Identify which cell holds the provided text, then report its [X, Y] central coordinate. 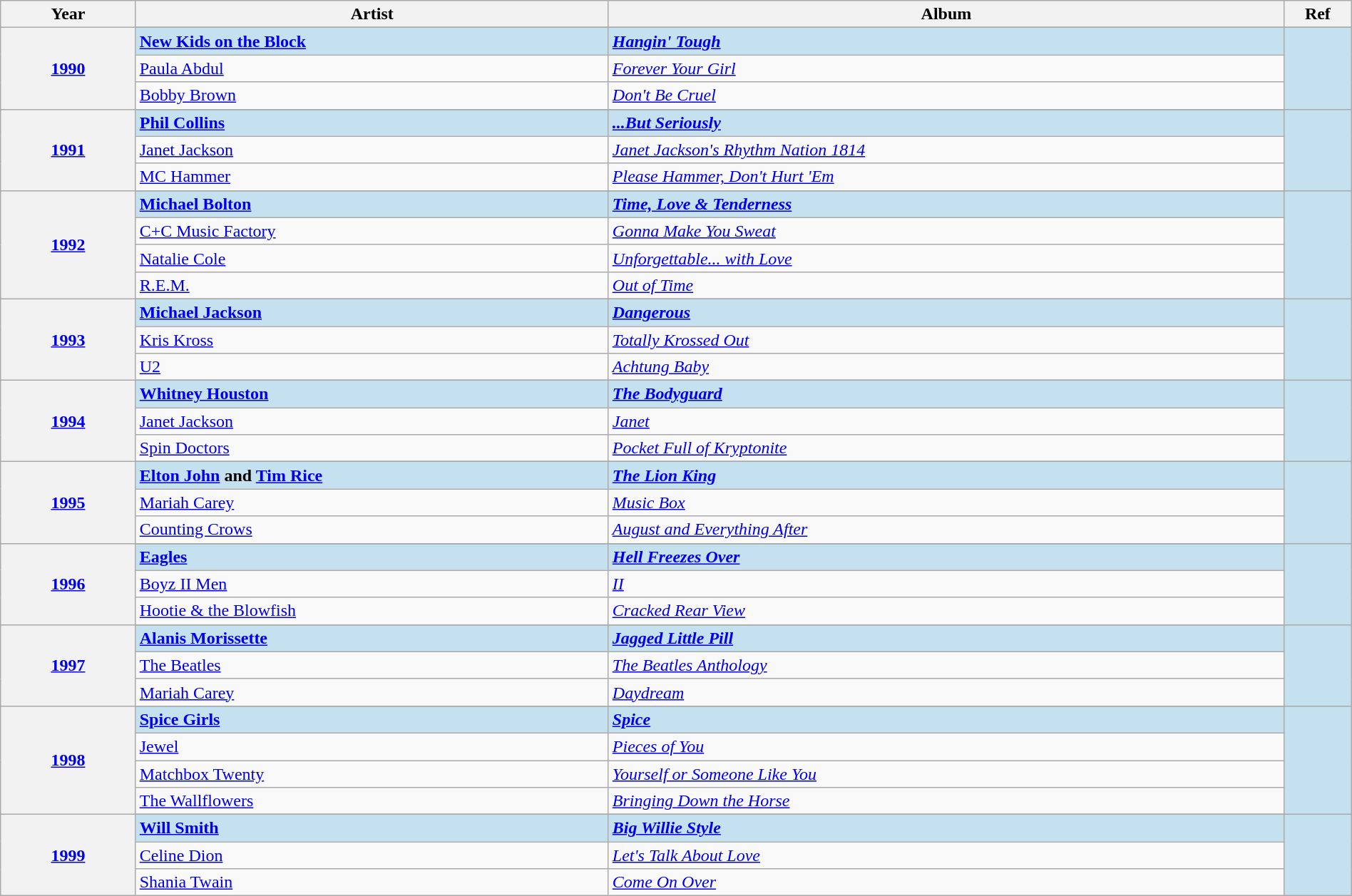
Yourself or Someone Like You [946, 773]
1994 [68, 421]
1999 [68, 855]
Time, Love & Tenderness [946, 204]
Janet Jackson's Rhythm Nation 1814 [946, 150]
Totally Krossed Out [946, 340]
C+C Music Factory [372, 231]
Cracked Rear View [946, 611]
Natalie Cole [372, 258]
Album [946, 14]
1990 [68, 68]
Achtung Baby [946, 367]
Elton John and Tim Rice [372, 475]
Kris Kross [372, 340]
Year [68, 14]
Big Willie Style [946, 828]
Pieces of You [946, 746]
Don't Be Cruel [946, 96]
1991 [68, 150]
Let's Talk About Love [946, 855]
Daydream [946, 692]
Gonna Make You Sweat [946, 231]
Phil Collins [372, 123]
Unforgettable... with Love [946, 258]
Please Hammer, Don't Hurt 'Em [946, 177]
Ref [1318, 14]
Out of Time [946, 285]
Paula Abdul [372, 68]
Bobby Brown [372, 96]
U2 [372, 367]
Forever Your Girl [946, 68]
1998 [68, 760]
Come On Over [946, 882]
Counting Crows [372, 530]
Boyz II Men [372, 584]
Artist [372, 14]
1993 [68, 339]
1995 [68, 503]
Dangerous [946, 312]
Spin Doctors [372, 448]
II [946, 584]
The Beatles [372, 665]
The Wallflowers [372, 801]
Bringing Down the Horse [946, 801]
Whitney Houston [372, 394]
Hell Freezes Over [946, 557]
Matchbox Twenty [372, 773]
Spice [946, 719]
The Lion King [946, 475]
Celine Dion [372, 855]
MC Hammer [372, 177]
Alanis Morissette [372, 638]
...But Seriously [946, 123]
Spice Girls [372, 719]
1992 [68, 244]
Pocket Full of Kryptonite [946, 448]
August and Everything After [946, 530]
Michael Bolton [372, 204]
Janet [946, 421]
Hangin' Tough [946, 41]
1997 [68, 665]
Jewel [372, 746]
Eagles [372, 557]
1996 [68, 584]
Hootie & the Blowfish [372, 611]
Shania Twain [372, 882]
R.E.M. [372, 285]
New Kids on the Block [372, 41]
Will Smith [372, 828]
The Bodyguard [946, 394]
The Beatles Anthology [946, 665]
Jagged Little Pill [946, 638]
Music Box [946, 503]
Michael Jackson [372, 312]
